Scan for the cell matching the given text and deliver its (X, Y) coordinate at center. 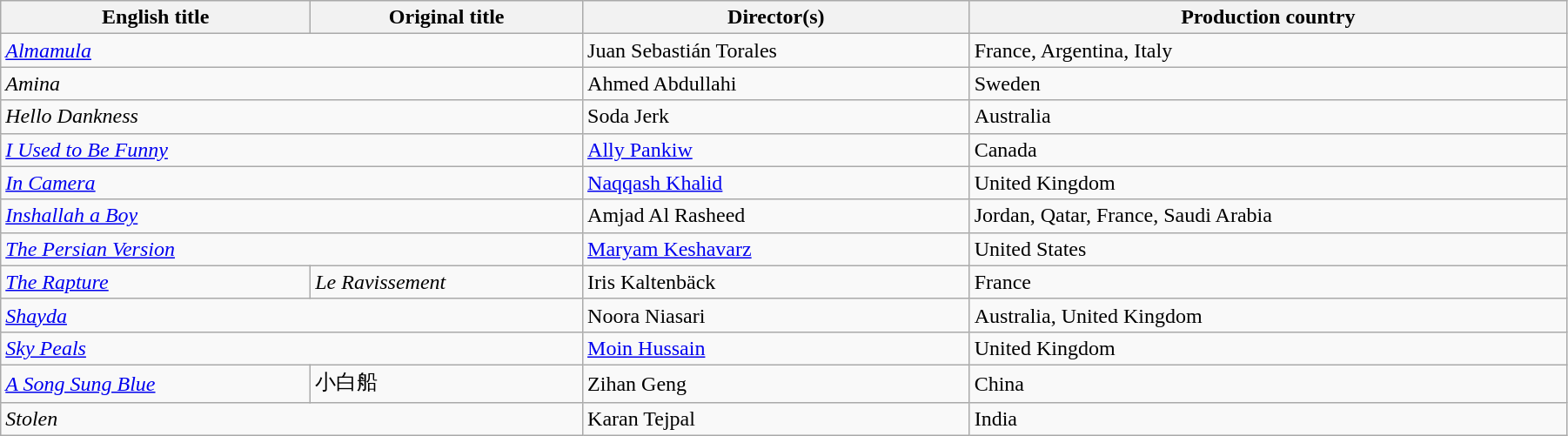
France, Argentina, Italy (1268, 50)
Ahmed Abdullahi (776, 84)
Shayda (292, 315)
Australia, United Kingdom (1268, 315)
Director(s) (776, 17)
Inshallah a Boy (292, 216)
Australia (1268, 117)
Moin Hussain (776, 348)
Sky Peals (292, 348)
Hello Dankness (292, 117)
United States (1268, 249)
Sweden (1268, 84)
Production country (1268, 17)
In Camera (292, 183)
France (1268, 282)
China (1268, 383)
Zihan Geng (776, 383)
Amjad Al Rasheed (776, 216)
Noora Niasari (776, 315)
小白船 (447, 383)
I Used to Be Funny (292, 150)
Soda Jerk (776, 117)
Almamula (292, 50)
Juan Sebastián Torales (776, 50)
The Rapture (156, 282)
Naqqash Khalid (776, 183)
Original title (447, 17)
English title (156, 17)
Canada (1268, 150)
Jordan, Qatar, France, Saudi Arabia (1268, 216)
A Song Sung Blue (156, 383)
Amina (292, 84)
The Persian Version (292, 249)
India (1268, 419)
Maryam Keshavarz (776, 249)
Ally Pankiw (776, 150)
Stolen (292, 419)
Iris Kaltenbäck (776, 282)
Karan Tejpal (776, 419)
Le Ravissement (447, 282)
